Return the (x, y) coordinate for the center point of the cell that contains the specified text.  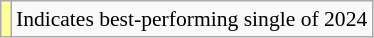
Indicates best-performing single of 2024 (192, 19)
